Identify which cell holds the provided text, then report its [x, y] central coordinate. 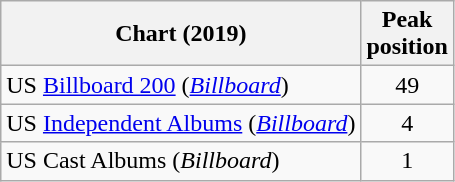
Chart (2019) [181, 34]
US Billboard 200 (Billboard) [181, 85]
1 [407, 161]
49 [407, 85]
4 [407, 123]
US Independent Albums (Billboard) [181, 123]
Peakposition [407, 34]
US Cast Albums (Billboard) [181, 161]
